Output the [x, y] coordinate of the center of the cell containing the given text.  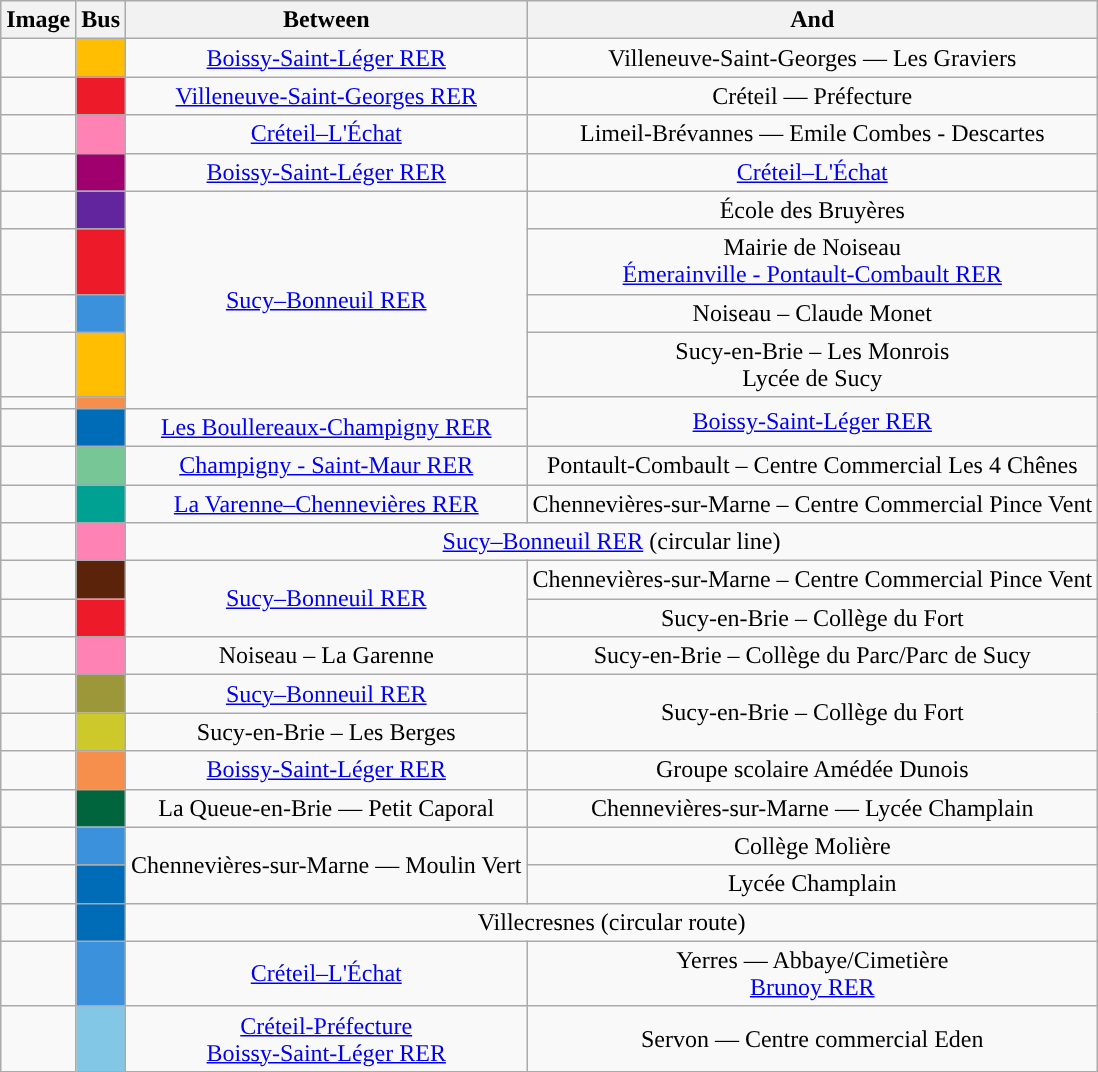
Champigny - Saint-Maur RER [326, 465]
Villecresnes (circular route) [612, 922]
Villeneuve-Saint-Georges RER [326, 96]
And [812, 20]
Créteil — Préfecture [812, 96]
Pontault-Combault – Centre Commercial Les 4 Chênes [812, 465]
Sucy-en-Brie – Les MonroisLycée de Sucy [812, 364]
Noiseau – Claude Monet [812, 313]
Yerres — Abbaye/CimetièreBrunoy RER [812, 974]
Noiseau – La Garenne [326, 656]
La Varenne–Chennevières RER [326, 503]
Limeil-Brévannes — Emile Combes - Descartes [812, 134]
Sucy-en-Brie – Collège du Parc/Parc de Sucy [812, 656]
Les Boullereaux-Champigny RER [326, 427]
Groupe scolaire Amédée Dunois [812, 770]
Bus [101, 20]
Villeneuve-Saint-Georges — Les Graviers [812, 58]
La Queue-en-Brie — Petit Caporal [326, 808]
Sucy–Bonneuil RER (circular line) [612, 542]
Chennevières-sur-Marne — Lycée Champlain [812, 808]
Sucy-en-Brie – Les Berges [326, 732]
Mairie de NoiseauÉmerainville - Pontault-Combault RER [812, 262]
Servon — Centre commercial Eden [812, 1038]
Chennevières-sur-Marne — Moulin Vert [326, 865]
Créteil-PréfectureBoissy-Saint-Léger RER [326, 1038]
Collège Molière [812, 846]
École des Bruyères [812, 210]
Lycée Champlain [812, 884]
Between [326, 20]
Image [38, 20]
